Extract the (X, Y) coordinate from the center of the cell holding the provided text.  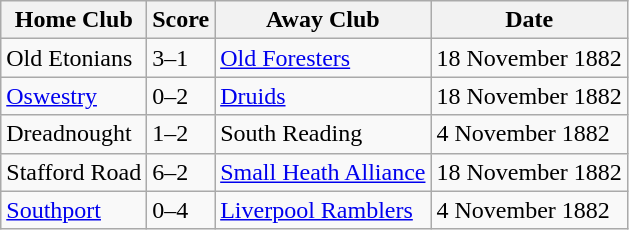
Liverpool Ramblers (323, 210)
Old Foresters (323, 58)
Date (529, 20)
Stafford Road (74, 172)
6–2 (181, 172)
Away Club (323, 20)
Dreadnought (74, 134)
Oswestry (74, 96)
0–2 (181, 96)
Small Heath Alliance (323, 172)
South Reading (323, 134)
Southport (74, 210)
0–4 (181, 210)
Home Club (74, 20)
1–2 (181, 134)
Old Etonians (74, 58)
3–1 (181, 58)
Druids (323, 96)
Score (181, 20)
